Detect which cell encompasses the target text, then output its [X, Y] center coordinate. 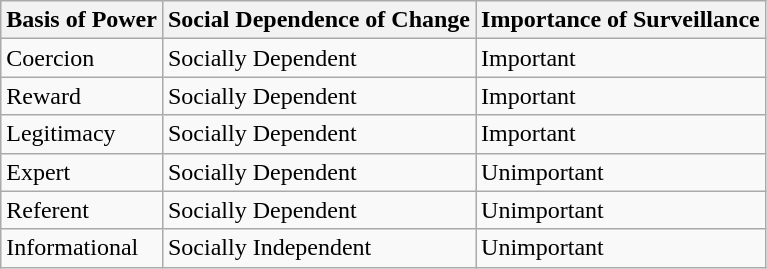
Importance of Surveillance [621, 20]
Reward [82, 96]
Expert [82, 172]
Social Dependence of Change [318, 20]
Referent [82, 210]
Informational [82, 248]
Basis of Power [82, 20]
Socially Independent [318, 248]
Coercion [82, 58]
Legitimacy [82, 134]
